Extract the [X, Y] coordinate from the center of the cell holding the provided text.  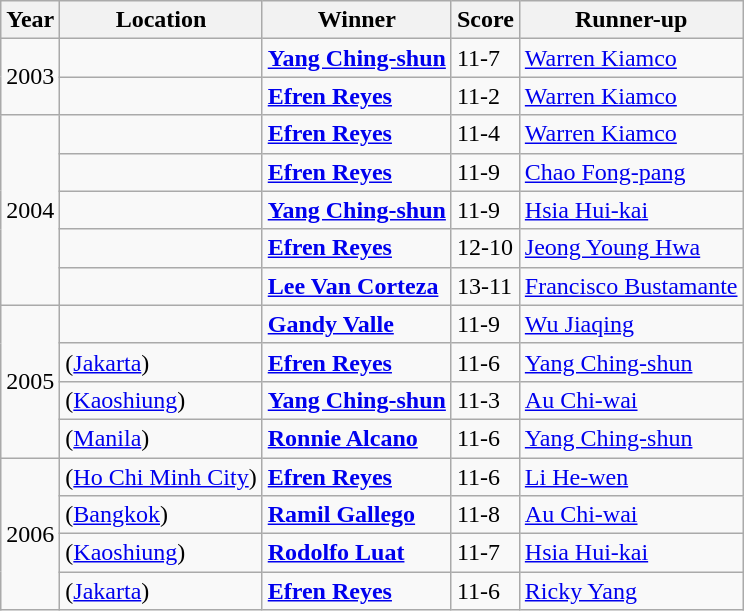
2004 [30, 210]
Ricky Yang [631, 591]
2006 [30, 534]
(Ho Chi Minh City) [161, 477]
Rodolfo Luat [356, 553]
Ramil Gallego [356, 515]
Ronnie Alcano [356, 438]
Jeong Young Hwa [631, 248]
11-4 [485, 134]
11-3 [485, 400]
Lee Van Corteza [356, 286]
Location [161, 20]
Chao Fong-pang [631, 172]
Winner [356, 20]
Gandy Valle [356, 324]
2003 [30, 77]
Wu Jiaqing [631, 324]
Runner-up [631, 20]
Year [30, 20]
(Bangkok) [161, 515]
11-8 [485, 515]
12-10 [485, 248]
2005 [30, 381]
Francisco Bustamante [631, 286]
13-11 [485, 286]
(Manila) [161, 438]
Score [485, 20]
Li He-wen [631, 477]
11-2 [485, 96]
